Provide the [x, y] coordinate of the cell's center where the given text is located.  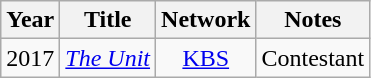
Network [206, 20]
Year [30, 20]
2017 [30, 58]
Contestant [313, 58]
Notes [313, 20]
The Unit [108, 58]
KBS [206, 58]
Title [108, 20]
